Scan for the cell matching the given text and deliver its [X, Y] coordinate at center. 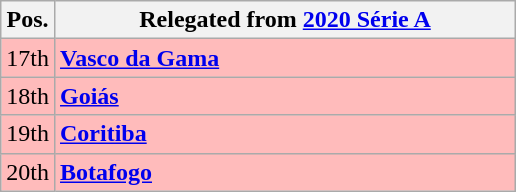
Vasco da Gama [284, 58]
Coritiba [284, 134]
Botafogo [284, 172]
Goiás [284, 96]
Relegated from 2020 Série A [284, 20]
20th [28, 172]
18th [28, 96]
17th [28, 58]
19th [28, 134]
Pos. [28, 20]
